Pinpoint the cell where the given text exists, returning its [X, Y] midpoint coordinate. 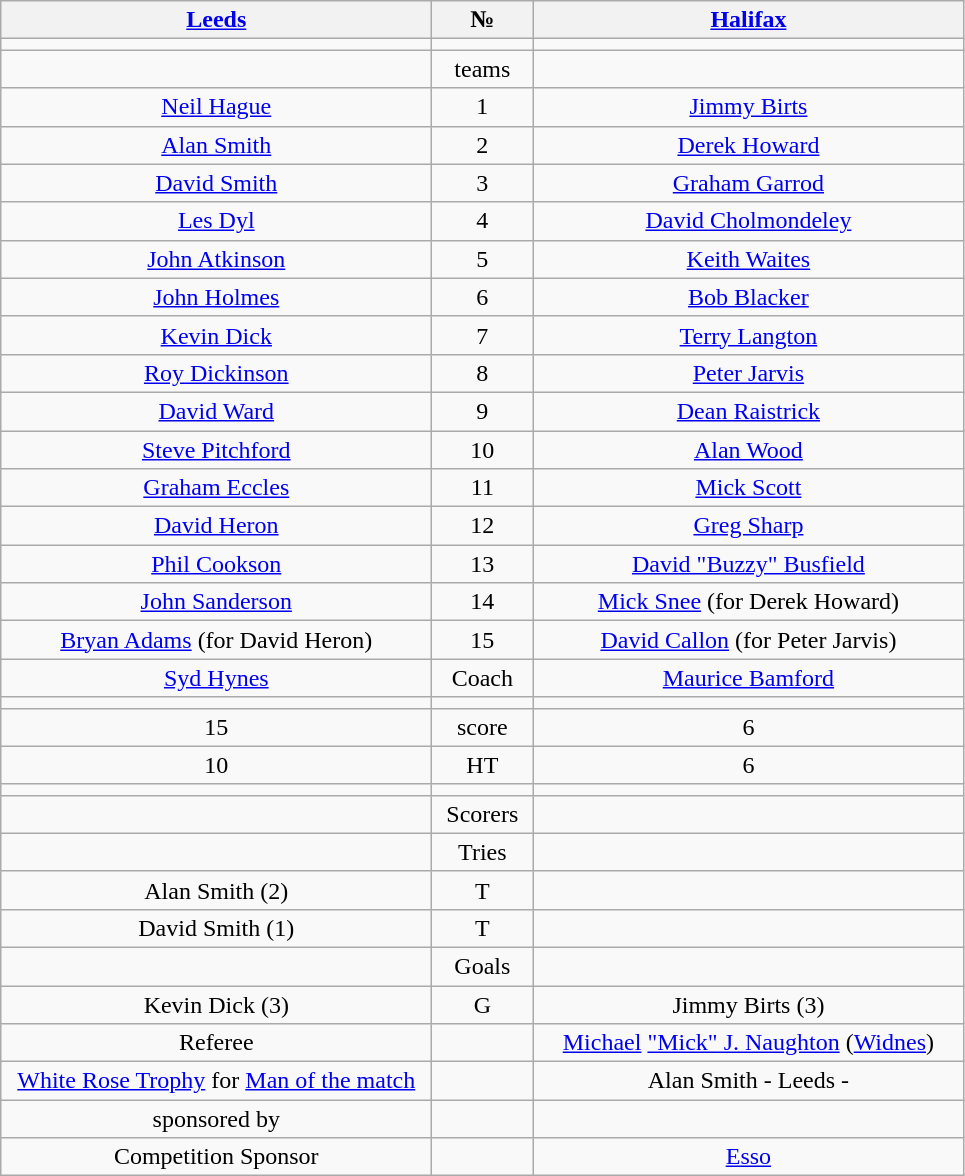
Referee [216, 1043]
Greg Sharp [748, 526]
Esso [748, 1157]
3 [482, 183]
Syd Hynes [216, 678]
13 [482, 564]
Bryan Adams (for David Heron) [216, 640]
HT [482, 765]
Steve Pitchford [216, 449]
5 [482, 259]
Phil Cookson [216, 564]
White Rose Trophy for Man of the match [216, 1081]
Alan Smith (2) [216, 890]
Jimmy Birts [748, 107]
Graham Garrod [748, 183]
Alan Wood [748, 449]
11 [482, 488]
David Cholmondeley [748, 221]
Mick Snee (for Derek Howard) [748, 602]
Mick Scott [748, 488]
8 [482, 373]
David Smith (1) [216, 928]
9 [482, 411]
John Atkinson [216, 259]
1 [482, 107]
sponsored by [216, 1119]
Bob Blacker [748, 297]
score [482, 727]
Competition Sponsor [216, 1157]
John Sanderson [216, 602]
Kevin Dick [216, 335]
Terry Langton [748, 335]
12 [482, 526]
Neil Hague [216, 107]
Michael "Mick" J. Naughton (Widnes) [748, 1043]
Coach [482, 678]
2 [482, 145]
Alan Smith - Leeds - [748, 1081]
Derek Howard [748, 145]
Alan Smith [216, 145]
Graham Eccles [216, 488]
7 [482, 335]
14 [482, 602]
David "Buzzy" Busfield [748, 564]
Tries [482, 852]
Halifax [748, 20]
Les Dyl [216, 221]
Dean Raistrick [748, 411]
Scorers [482, 814]
teams [482, 69]
David Ward [216, 411]
Jimmy Birts (3) [748, 1005]
David Smith [216, 183]
Goals [482, 966]
David Callon (for Peter Jarvis) [748, 640]
Keith Waites [748, 259]
Leeds [216, 20]
Maurice Bamford [748, 678]
G [482, 1005]
№ [482, 20]
Peter Jarvis [748, 373]
4 [482, 221]
John Holmes [216, 297]
Kevin Dick (3) [216, 1005]
Roy Dickinson [216, 373]
David Heron [216, 526]
